Find where the given text appears and provide that cell's center as (X, Y) coordinate. 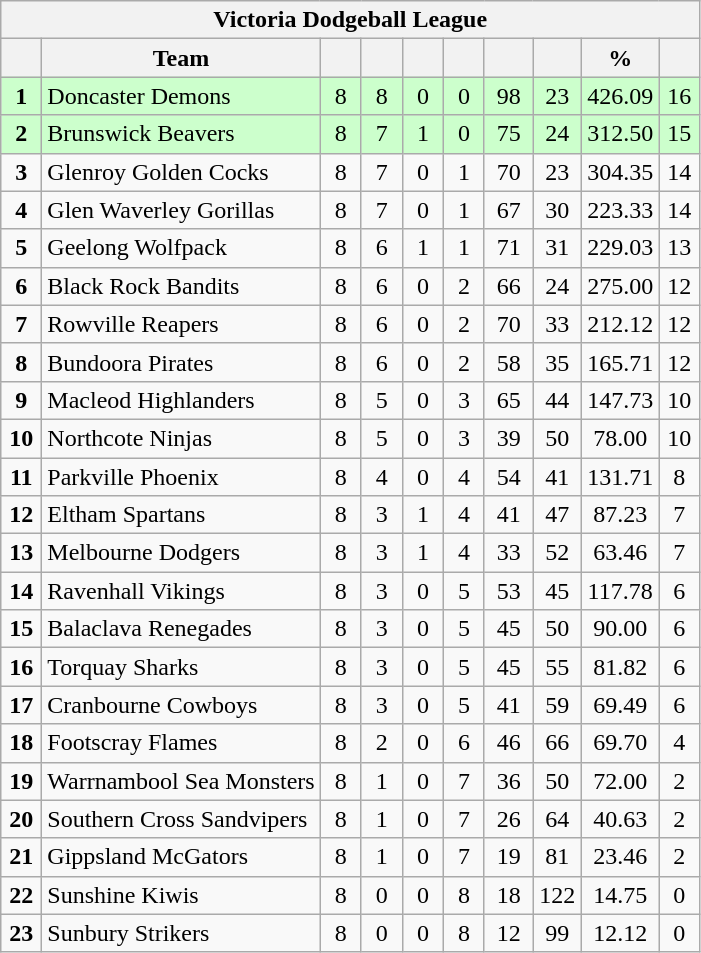
212.12 (620, 324)
Footscray Flames (181, 743)
Doncaster Demons (181, 96)
275.00 (620, 286)
81 (558, 857)
Sunbury Strikers (181, 933)
Bundoora Pirates (181, 362)
122 (558, 895)
Melbourne Dodgers (181, 553)
Glen Waverley Gorillas (181, 210)
Torquay Sharks (181, 667)
Glenroy Golden Cocks (181, 172)
Gippsland McGators (181, 857)
71 (508, 248)
67 (508, 210)
98 (508, 96)
223.33 (620, 210)
36 (508, 781)
Victoria Dodgeball League (350, 20)
21 (22, 857)
72.00 (620, 781)
30 (558, 210)
Geelong Wolfpack (181, 248)
Southern Cross Sandvipers (181, 819)
87.23 (620, 515)
Macleod Highlanders (181, 400)
% (620, 58)
Rowville Reapers (181, 324)
26 (508, 819)
40.63 (620, 819)
69.49 (620, 705)
58 (508, 362)
229.03 (620, 248)
165.71 (620, 362)
90.00 (620, 629)
23.46 (620, 857)
39 (508, 438)
46 (508, 743)
Ravenhall Vikings (181, 591)
312.50 (620, 134)
426.09 (620, 96)
47 (558, 515)
75 (508, 134)
Cranbourne Cowboys (181, 705)
11 (22, 477)
14.75 (620, 895)
31 (558, 248)
65 (508, 400)
Balaclava Renegades (181, 629)
44 (558, 400)
117.78 (620, 591)
Parkville Phoenix (181, 477)
17 (22, 705)
131.71 (620, 477)
12.12 (620, 933)
81.82 (620, 667)
Black Rock Bandits (181, 286)
22 (22, 895)
20 (22, 819)
54 (508, 477)
Warrnambool Sea Monsters (181, 781)
55 (558, 667)
64 (558, 819)
147.73 (620, 400)
Team (181, 58)
Eltham Spartans (181, 515)
53 (508, 591)
9 (22, 400)
63.46 (620, 553)
52 (558, 553)
69.70 (620, 743)
Sunshine Kiwis (181, 895)
35 (558, 362)
78.00 (620, 438)
Northcote Ninjas (181, 438)
59 (558, 705)
99 (558, 933)
304.35 (620, 172)
Brunswick Beavers (181, 134)
